Locate the cell with the specified text and output its (X, Y) center coordinate. 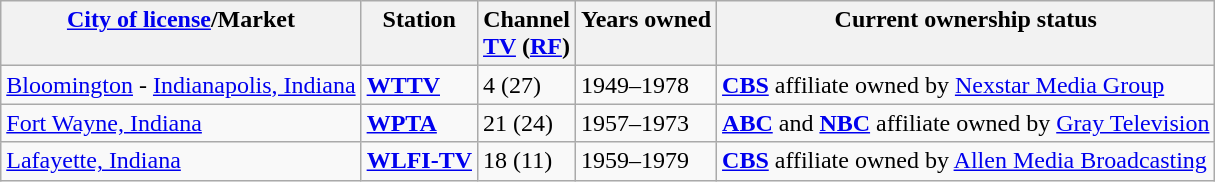
ABC and NBC affiliate owned by Gray Television (966, 123)
Current ownership status (966, 34)
City of license/Market (181, 34)
21 (24) (527, 123)
Lafayette, Indiana (181, 161)
WTTV (419, 85)
WPTA (419, 123)
CBS affiliate owned by Allen Media Broadcasting (966, 161)
4 (27) (527, 85)
Bloomington - Indianapolis, Indiana (181, 85)
1957–1973 (646, 123)
1949–1978 (646, 85)
CBS affiliate owned by Nexstar Media Group (966, 85)
Fort Wayne, Indiana (181, 123)
Station (419, 34)
1959–1979 (646, 161)
ChannelTV (RF) (527, 34)
WLFI-TV (419, 161)
Years owned (646, 34)
18 (11) (527, 161)
